Search for the cell housing the specified text and yield its (x, y) center coordinate. 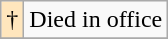
Died in office (96, 20)
† (12, 20)
